Provide the [X, Y] coordinate of the cell's center where the given text is located.  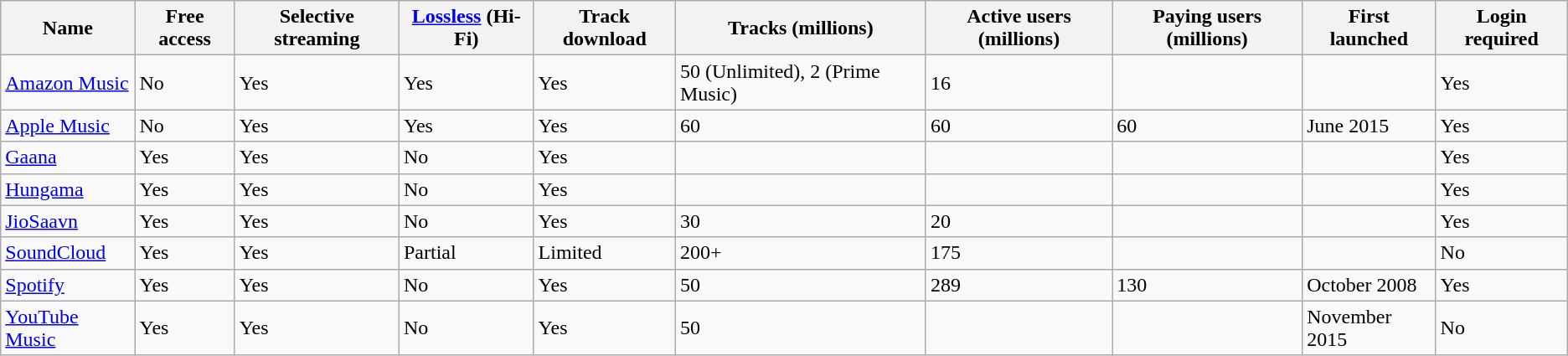
November 2015 [1369, 328]
First launched [1369, 28]
175 [1019, 253]
Selective streaming [317, 28]
YouTube Music [68, 328]
SoundCloud [68, 253]
Amazon Music [68, 82]
Name [68, 28]
16 [1019, 82]
Limited [605, 253]
Paying users (millions) [1208, 28]
Free access [184, 28]
October 2008 [1369, 285]
Spotify [68, 285]
Apple Music [68, 126]
Tracks (millions) [801, 28]
Track download [605, 28]
June 2015 [1369, 126]
20 [1019, 221]
50 (Unlimited), 2 (Prime Music) [801, 82]
JioSaavn [68, 221]
Hungama [68, 189]
Login required [1501, 28]
Gaana [68, 157]
Active users (millions) [1019, 28]
130 [1208, 285]
30 [801, 221]
200+ [801, 253]
289 [1019, 285]
Lossless (Hi-Fi) [466, 28]
Partial [466, 253]
